Find where the given text appears and provide that cell's center as [X, Y] coordinate. 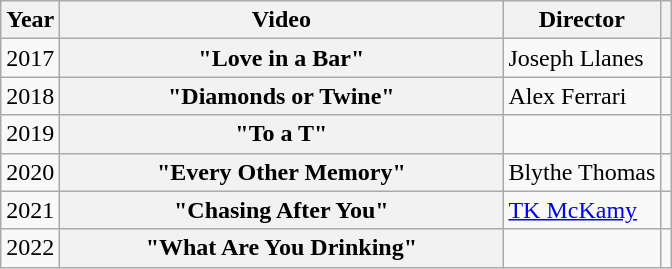
Video [282, 20]
"What Are You Drinking" [282, 248]
Blythe Thomas [582, 172]
Director [582, 20]
2020 [30, 172]
2017 [30, 58]
2019 [30, 134]
TK McKamy [582, 210]
2021 [30, 210]
2022 [30, 248]
"To a T" [282, 134]
Alex Ferrari [582, 96]
Year [30, 20]
"Chasing After You" [282, 210]
"Love in a Bar" [282, 58]
"Every Other Memory" [282, 172]
Joseph Llanes [582, 58]
2018 [30, 96]
"Diamonds or Twine" [282, 96]
